From the cell containing the given text, extract its center point as [X, Y] coordinate. 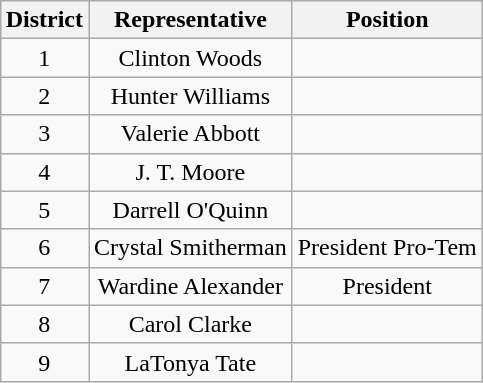
7 [44, 286]
Valerie Abbott [190, 134]
President [387, 286]
3 [44, 134]
Darrell O'Quinn [190, 210]
Position [387, 20]
Representative [190, 20]
9 [44, 362]
Carol Clarke [190, 324]
J. T. Moore [190, 172]
Hunter Williams [190, 96]
5 [44, 210]
District [44, 20]
6 [44, 248]
Crystal Smitherman [190, 248]
Wardine Alexander [190, 286]
Clinton Woods [190, 58]
4 [44, 172]
President Pro-Tem [387, 248]
8 [44, 324]
LaTonya Tate [190, 362]
1 [44, 58]
2 [44, 96]
